Identify which cell holds the provided text, then report its [X, Y] central coordinate. 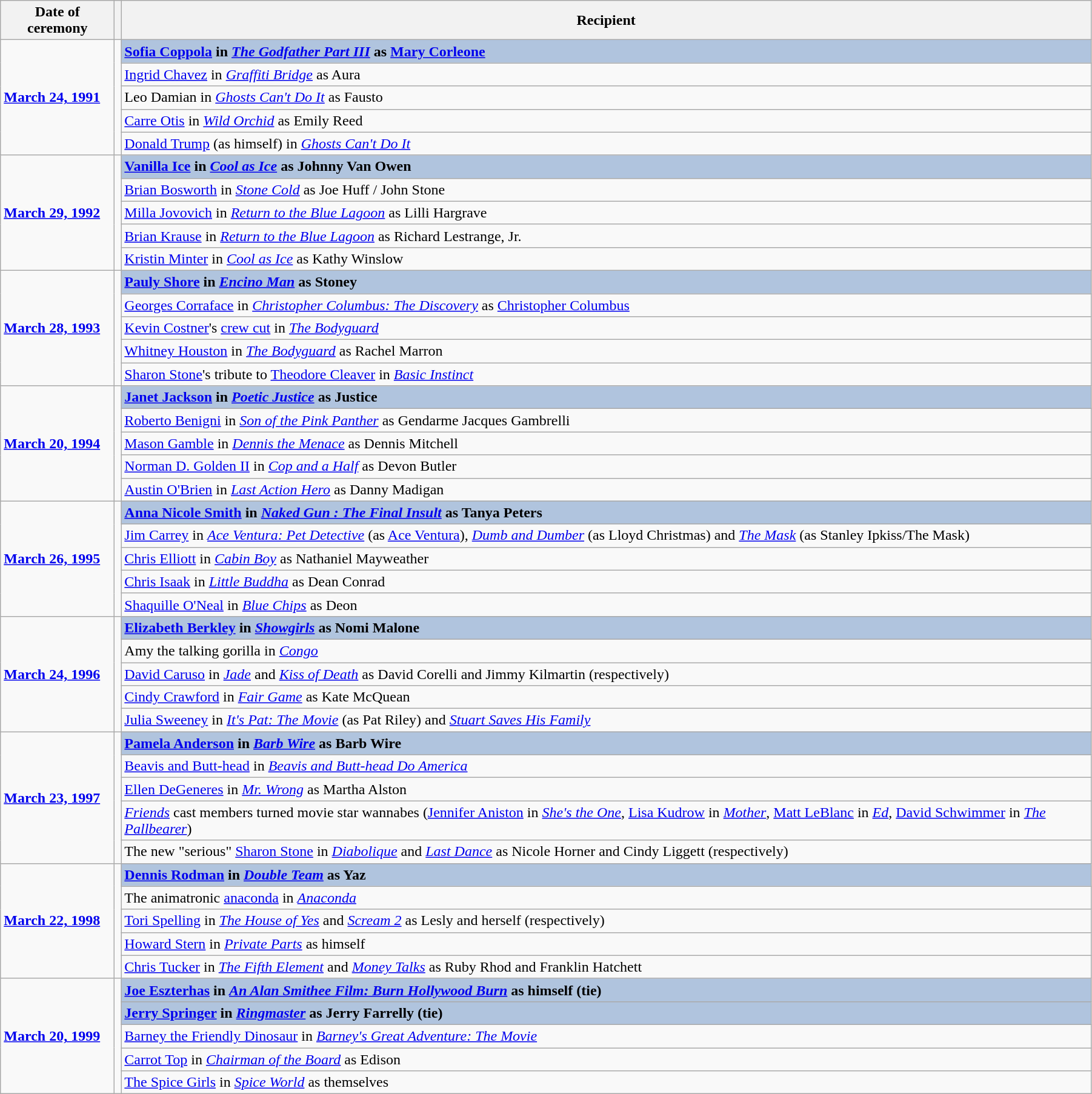
Vanilla Ice in Cool as Ice as Johnny Van Owen [606, 167]
Austin O'Brien in Last Action Hero as Danny Madigan [606, 489]
The new "serious" Sharon Stone in Diabolique and Last Dance as Nicole Horner and Cindy Liggett (respectively) [606, 852]
Elizabeth Berkley in Showgirls as Nomi Malone [606, 628]
Recipient [606, 21]
March 20, 1994 [58, 443]
Carrot Top in Chairman of the Board as Edison [606, 1059]
Georges Corraface in Christopher Columbus: The Discovery as Christopher Columbus [606, 305]
Mason Gamble in Dennis the Menace as Dennis Mitchell [606, 443]
Jim Carrey in Ace Ventura: Pet Detective (as Ace Ventura), Dumb and Dumber (as Lloyd Christmas) and The Mask (as Stanley Ipkiss/The Mask) [606, 535]
Milla Jovovich in Return to the Blue Lagoon as Lilli Hargrave [606, 213]
Shaquille O'Neal in Blue Chips as Deon [606, 605]
The Spice Girls in Spice World as themselves [606, 1082]
March 20, 1999 [58, 1036]
Ingrid Chavez in Graffiti Bridge as Aura [606, 75]
Dennis Rodman in Double Team as Yaz [606, 875]
Roberto Benigni in Son of the Pink Panther as Gendarme Jacques Gambrelli [606, 420]
Chris Elliott in Cabin Boy as Nathaniel Mayweather [606, 559]
Chris Isaak in Little Buddha as Dean Conrad [606, 582]
Howard Stern in Private Parts as himself [606, 944]
Kevin Costner's crew cut in The Bodyguard [606, 328]
March 28, 1993 [58, 328]
Pauly Shore in Encino Man as Stoney [606, 282]
March 24, 1991 [58, 98]
Date of ceremony [58, 21]
Sofia Coppola in The Godfather Part III as Mary Corleone [606, 51]
Pamela Anderson in Barb Wire as Barb Wire [606, 743]
Cindy Crawford in Fair Game as Kate McQuean [606, 697]
March 29, 1992 [58, 213]
Carre Otis in Wild Orchid as Emily Reed [606, 121]
Jerry Springer in Ringmaster as Jerry Farrelly (tie) [606, 1013]
Norman D. Golden II in Cop and a Half as Devon Butler [606, 466]
Brian Krause in Return to the Blue Lagoon as Richard Lestrange, Jr. [606, 236]
March 26, 1995 [58, 559]
Whitney Houston in The Bodyguard as Rachel Marron [606, 351]
Beavis and Butt-head in Beavis and Butt-head Do America [606, 766]
Amy the talking gorilla in Congo [606, 651]
Janet Jackson in Poetic Justice as Justice [606, 397]
Kristin Minter in Cool as Ice as Kathy Winslow [606, 259]
Donald Trump (as himself) in Ghosts Can't Do It [606, 144]
Chris Tucker in The Fifth Element and Money Talks as Ruby Rhod and Franklin Hatchett [606, 967]
March 23, 1997 [58, 797]
March 22, 1998 [58, 921]
Anna Nicole Smith in Naked Gun : The Final Insult as Tanya Peters [606, 512]
Joe Eszterhas in An Alan Smithee Film: Burn Hollywood Burn as himself (tie) [606, 990]
Julia Sweeney in It's Pat: The Movie (as Pat Riley) and Stuart Saves His Family [606, 720]
Sharon Stone's tribute to Theodore Cleaver in Basic Instinct [606, 374]
March 24, 1996 [58, 674]
David Caruso in Jade and Kiss of Death as David Corelli and Jimmy Kilmartin (respectively) [606, 674]
Tori Spelling in The House of Yes and Scream 2 as Lesly and herself (respectively) [606, 921]
Ellen DeGeneres in Mr. Wrong as Martha Alston [606, 789]
Brian Bosworth in Stone Cold as Joe Huff / John Stone [606, 190]
Leo Damian in Ghosts Can't Do It as Fausto [606, 98]
The animatronic anaconda in Anaconda [606, 898]
Barney the Friendly Dinosaur in Barney's Great Adventure: The Movie [606, 1036]
